Search for the cell housing the specified text and yield its [x, y] center coordinate. 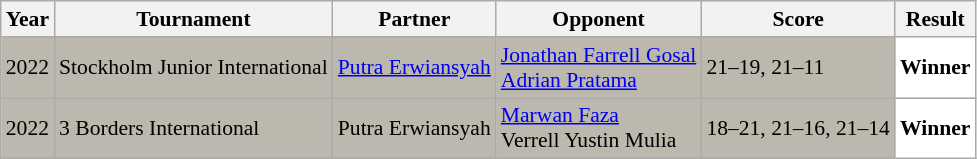
21–19, 21–11 [798, 68]
Year [28, 19]
Opponent [599, 19]
3 Borders International [194, 128]
Score [798, 19]
Result [936, 19]
Tournament [194, 19]
Marwan Faza Verrell Yustin Mulia [599, 128]
Stockholm Junior International [194, 68]
Partner [414, 19]
18–21, 21–16, 21–14 [798, 128]
Jonathan Farrell Gosal Adrian Pratama [599, 68]
